Identify which cell holds the provided text, then report its (X, Y) central coordinate. 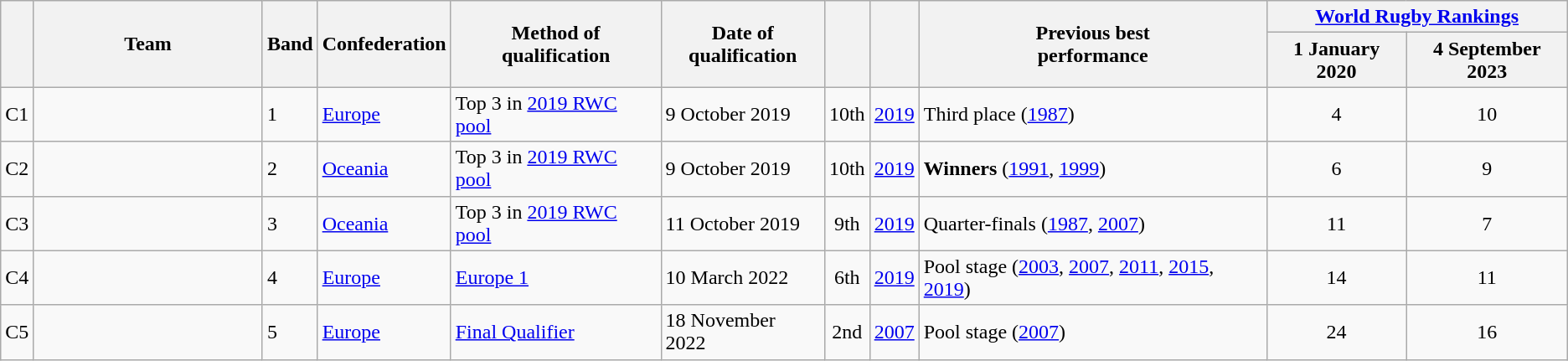
7 (1487, 223)
Quarter-finals (1987, 2007) (1092, 223)
Confederation (384, 44)
Pool stage (2007) (1092, 332)
1 January 2020 (1337, 60)
C4 (17, 278)
Date ofqualification (742, 44)
2nd (847, 332)
18 November 2022 (742, 332)
10 (1487, 114)
14 (1337, 278)
2 (290, 169)
Previous bestperformance (1092, 44)
9 (1487, 169)
World Rugby Rankings (1417, 17)
24 (1337, 332)
Team (148, 44)
6 (1337, 169)
11 October 2019 (742, 223)
3 (290, 223)
16 (1487, 332)
Final Qualifier (556, 332)
Pool stage (2003, 2007, 2011, 2015, 2019) (1092, 278)
9th (847, 223)
Band (290, 44)
4 September 2023 (1487, 60)
1 (290, 114)
Third place (1987) (1092, 114)
10 March 2022 (742, 278)
Method ofqualification (556, 44)
6th (847, 278)
2007 (895, 332)
C1 (17, 114)
Europe 1 (556, 278)
Winners (1991, 1999) (1092, 169)
5 (290, 332)
C5 (17, 332)
C3 (17, 223)
C2 (17, 169)
